Locate the cell with the specified text and output its (x, y) center coordinate. 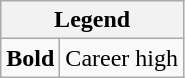
Bold (30, 58)
Career high (122, 58)
Legend (92, 20)
